Capture the cell that displays the provided text and extract its (X, Y) central coordinate. 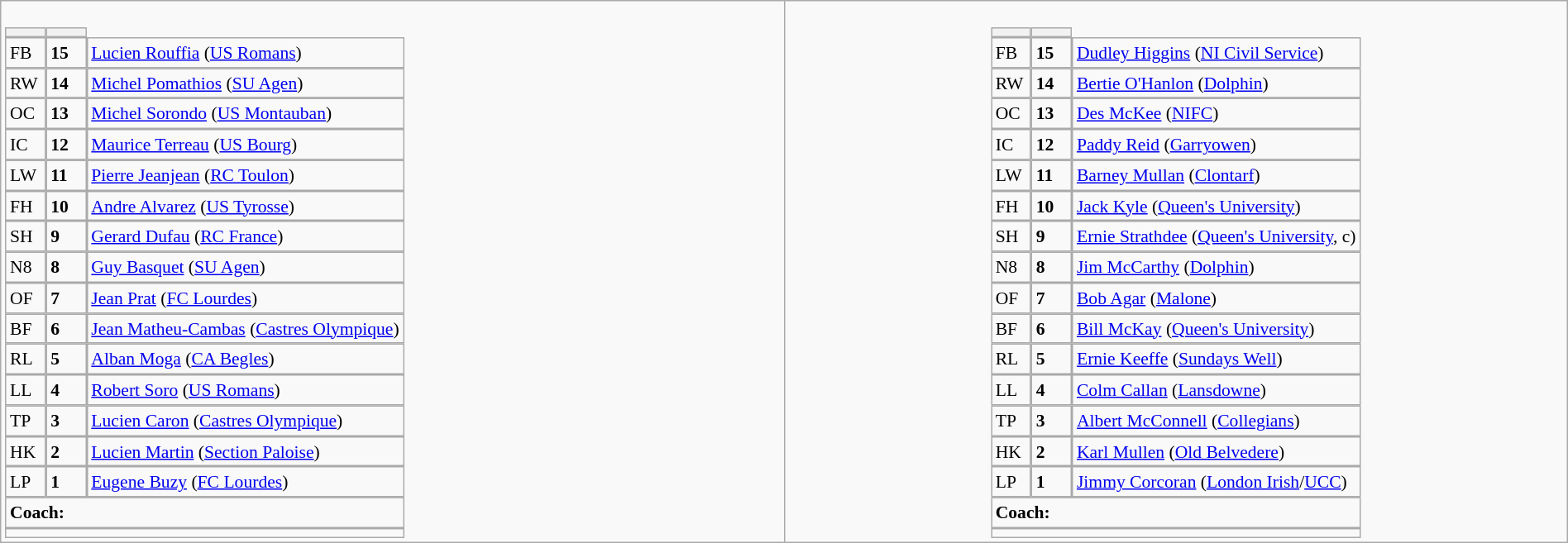
Ernie Strathdee (Queen's University, c) (1216, 236)
Jimmy Corcoran (London Irish/UCC) (1216, 483)
Lucien Rouffia (US Romans) (246, 53)
Dudley Higgins (NI Civil Service) (1216, 53)
Barney Mullan (Clontarf) (1216, 175)
Lucien Martin (Section Paloise) (246, 451)
Eugene Buzy (FC Lourdes) (246, 483)
Jack Kyle (Queen's University) (1216, 207)
Bob Agar (Malone) (1216, 298)
Bertie O'Hanlon (Dolphin) (1216, 83)
Colm Callan (Lansdowne) (1216, 390)
Karl Mullen (Old Belvedere) (1216, 451)
Maurice Terreau (US Bourg) (246, 144)
Jean Matheu-Cambas (Castres Olympique) (246, 329)
Jim McCarthy (Dolphin) (1216, 268)
Gerard Dufau (RC France) (246, 236)
Michel Sorondo (US Montauban) (246, 114)
Paddy Reid (Garryowen) (1216, 144)
Ernie Keeffe (Sundays Well) (1216, 359)
Andre Alvarez (US Tyrosse) (246, 207)
Michel Pomathios (SU Agen) (246, 83)
Alban Moga (CA Begles) (246, 359)
Robert Soro (US Romans) (246, 390)
Guy Basquet (SU Agen) (246, 268)
Jean Prat (FC Lourdes) (246, 298)
Lucien Caron (Castres Olympique) (246, 420)
Des McKee (NIFC) (1216, 114)
Bill McKay (Queen's University) (1216, 329)
Pierre Jeanjean (RC Toulon) (246, 175)
Albert McConnell (Collegians) (1216, 420)
